Search for the cell housing the specified text and yield its [X, Y] center coordinate. 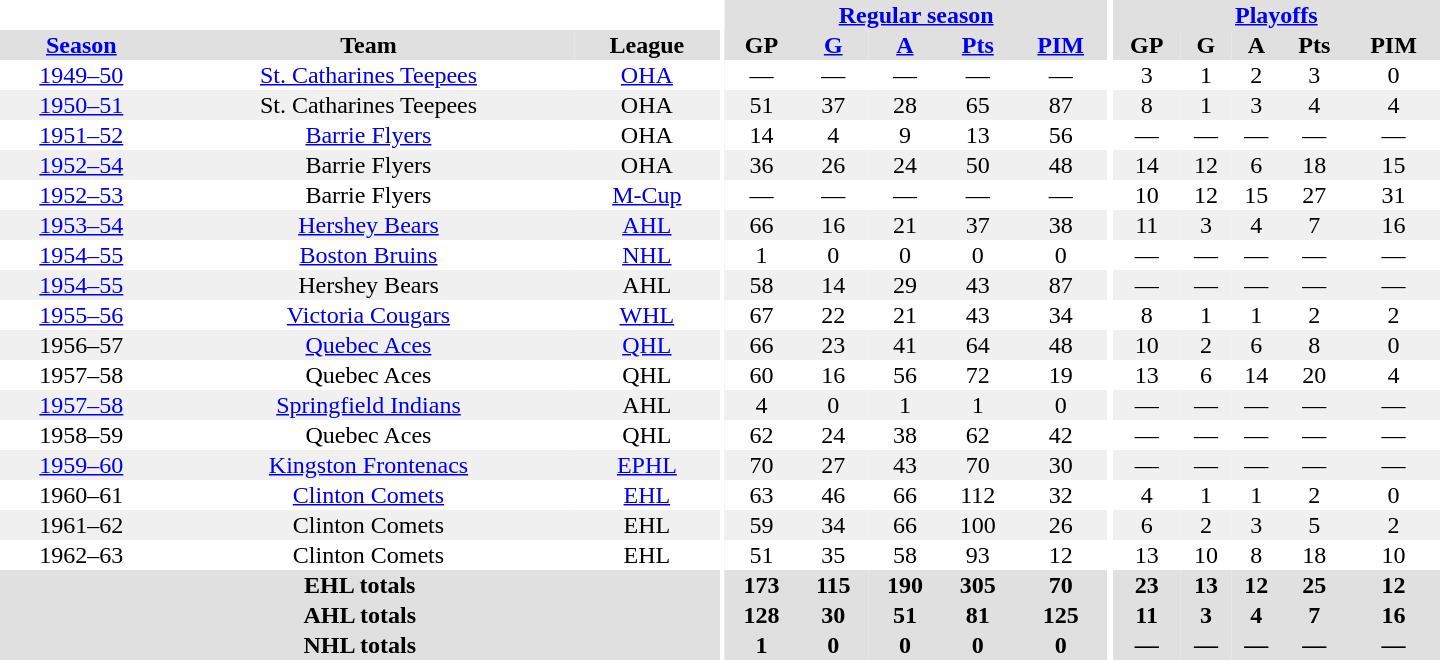
93 [978, 555]
41 [904, 345]
305 [978, 585]
35 [833, 555]
1955–56 [82, 315]
64 [978, 345]
Victoria Cougars [369, 315]
100 [978, 525]
128 [762, 615]
72 [978, 375]
Regular season [916, 15]
1959–60 [82, 465]
28 [904, 105]
1949–50 [82, 75]
9 [904, 135]
46 [833, 495]
81 [978, 615]
125 [1060, 615]
22 [833, 315]
20 [1314, 375]
42 [1060, 435]
1962–63 [82, 555]
25 [1314, 585]
60 [762, 375]
EPHL [646, 465]
Team [369, 45]
NHL totals [360, 645]
M-Cup [646, 195]
63 [762, 495]
Springfield Indians [369, 405]
32 [1060, 495]
1960–61 [82, 495]
29 [904, 285]
67 [762, 315]
1953–54 [82, 225]
1952–54 [82, 165]
League [646, 45]
1961–62 [82, 525]
Kingston Frontenacs [369, 465]
5 [1314, 525]
50 [978, 165]
1952–53 [82, 195]
1956–57 [82, 345]
1951–52 [82, 135]
190 [904, 585]
115 [833, 585]
59 [762, 525]
WHL [646, 315]
173 [762, 585]
31 [1394, 195]
112 [978, 495]
36 [762, 165]
EHL totals [360, 585]
Boston Bruins [369, 255]
1958–59 [82, 435]
19 [1060, 375]
1950–51 [82, 105]
NHL [646, 255]
65 [978, 105]
AHL totals [360, 615]
Season [82, 45]
Playoffs [1276, 15]
